From the cell containing the given text, extract its center point as [x, y] coordinate. 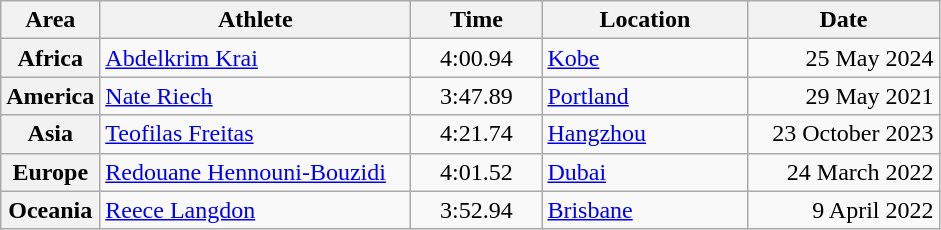
Dubai [645, 172]
Reece Langdon [256, 210]
Time [476, 20]
Kobe [645, 58]
3:47.89 [476, 96]
Abdelkrim Krai [256, 58]
23 October 2023 [844, 134]
America [50, 96]
4:01.52 [476, 172]
Europe [50, 172]
Portland [645, 96]
24 March 2022 [844, 172]
Asia [50, 134]
Brisbane [645, 210]
Teofilas Freitas [256, 134]
Redouane Hennouni-Bouzidi [256, 172]
4:00.94 [476, 58]
Africa [50, 58]
Area [50, 20]
Athlete [256, 20]
9 April 2022 [844, 210]
Hangzhou [645, 134]
Location [645, 20]
Nate Riech [256, 96]
29 May 2021 [844, 96]
Oceania [50, 210]
Date [844, 20]
4:21.74 [476, 134]
3:52.94 [476, 210]
25 May 2024 [844, 58]
